Extract the (x, y) coordinate from the center of the cell holding the provided text.  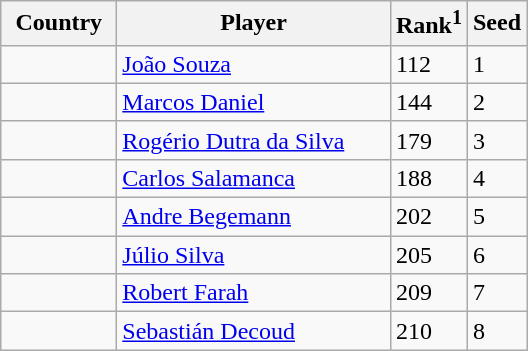
7 (496, 293)
Marcos Daniel (254, 102)
Player (254, 24)
205 (428, 255)
Rogério Dutra da Silva (254, 140)
179 (428, 140)
1 (496, 64)
144 (428, 102)
3 (496, 140)
5 (496, 217)
Sebastián Decoud (254, 331)
Seed (496, 24)
Andre Begemann (254, 217)
Country (59, 24)
4 (496, 178)
188 (428, 178)
8 (496, 331)
Robert Farah (254, 293)
Carlos Salamanca (254, 178)
209 (428, 293)
Júlio Silva (254, 255)
Rank1 (428, 24)
6 (496, 255)
2 (496, 102)
202 (428, 217)
João Souza (254, 64)
210 (428, 331)
112 (428, 64)
